Search for the cell housing the specified text and yield its (X, Y) center coordinate. 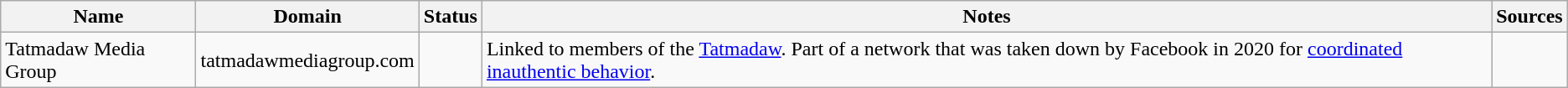
Domain (307, 17)
tatmadawmediagroup.com (307, 60)
Sources (1529, 17)
Notes (987, 17)
Name (99, 17)
Status (451, 17)
Linked to members of the Tatmadaw. Part of a network that was taken down by Facebook in 2020 for coordinated inauthentic behavior. (987, 60)
Tatmadaw Media Group (99, 60)
